Locate the cell with the specified text and output its (X, Y) center coordinate. 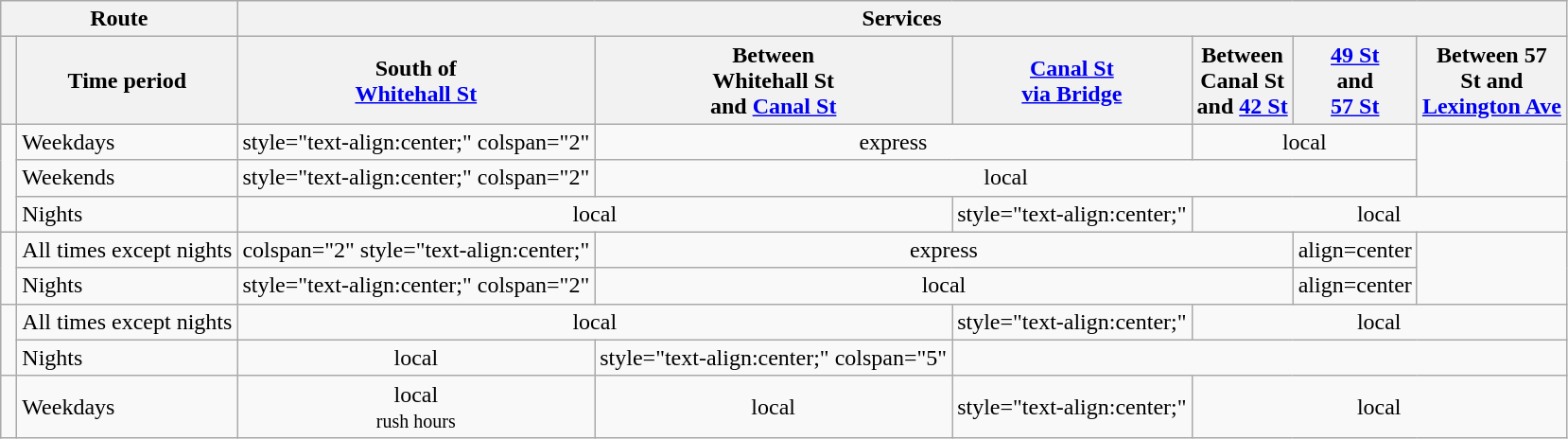
BetweenCanal Stand 42 St (1243, 80)
Services (902, 19)
Canal Stvia Bridge (1072, 80)
Route (119, 19)
Time period (127, 80)
style="text-align:center;" colspan="5" (774, 358)
South ofWhitehall St (416, 80)
localrush hours (416, 407)
Weekends (127, 178)
colspan="2" style="text-align:center;" (416, 250)
BetweenWhitehall Stand Canal St (774, 80)
Between 57St andLexington Ave (1491, 80)
49 Stand57 St (1354, 80)
